Extract the (x, y) coordinate from the center of the cell holding the provided text.  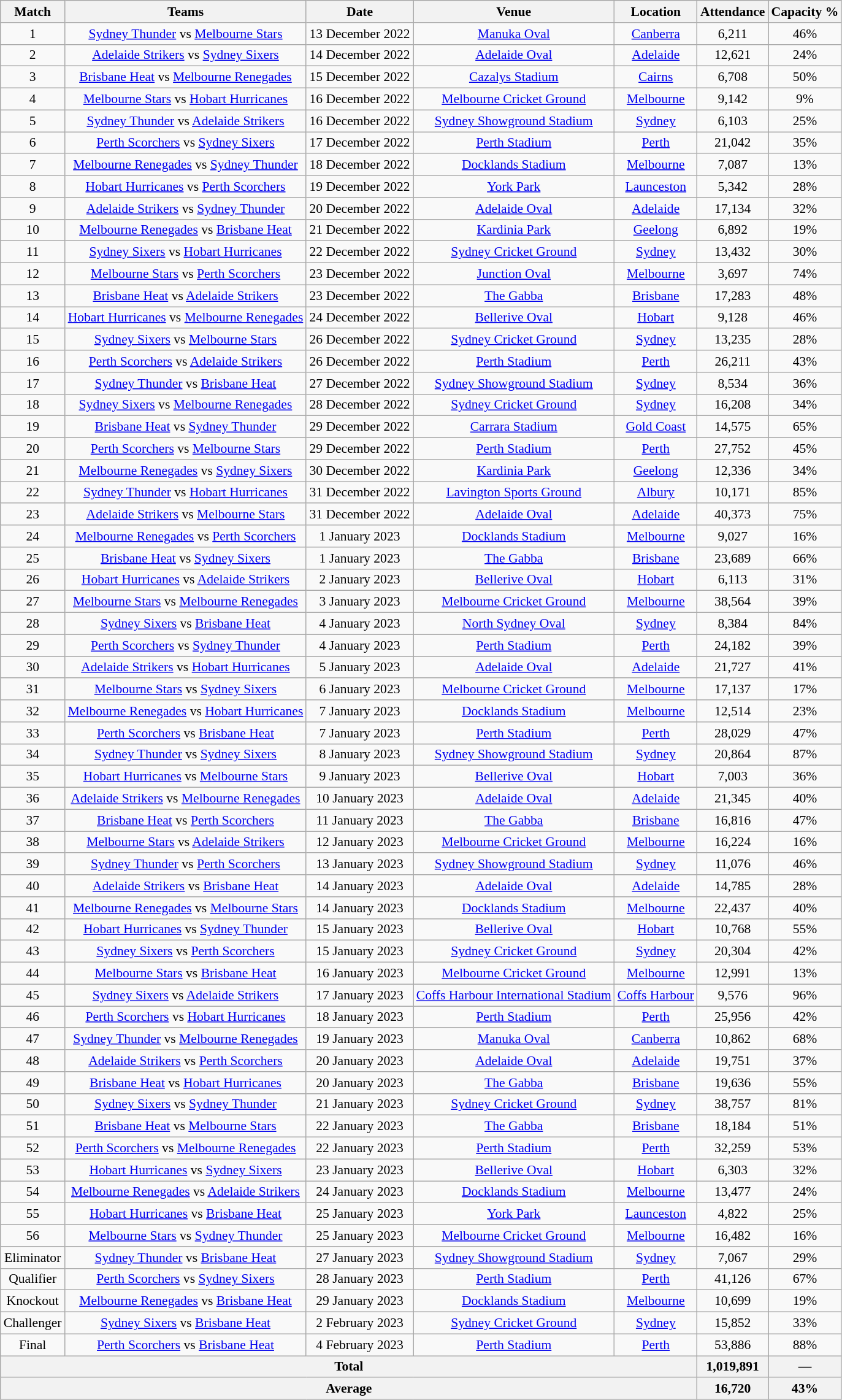
Adelaide Strikers vs Hobart Hurricanes (186, 667)
6,708 (733, 77)
2 February 2023 (359, 1323)
Coffs Harbour International Stadium (514, 995)
81% (805, 1104)
7,067 (733, 1258)
15,852 (733, 1323)
6 (33, 143)
37% (805, 1061)
39 (33, 864)
40 (33, 886)
Sydney Thunder vs Melbourne Renegades (186, 1039)
84% (805, 624)
Melbourne Renegades vs Hobart Hurricanes (186, 711)
30 December 2022 (359, 471)
10,768 (733, 929)
75% (805, 515)
68% (805, 1039)
Hobart Hurricanes vs Sydney Sixers (186, 1170)
5 January 2023 (359, 667)
37 (33, 820)
27 January 2023 (359, 1258)
3,697 (733, 274)
14,785 (733, 886)
11 (33, 252)
25 (33, 558)
10 January 2023 (359, 799)
9,128 (733, 318)
19 December 2022 (359, 187)
34 (33, 755)
Perth Scorchers vs Adelaide Strikers (186, 361)
Qualifier (33, 1279)
Brisbane Heat vs Melbourne Stars (186, 1126)
24,182 (733, 645)
20,304 (733, 952)
Albury (656, 493)
Melbourne Stars vs Adelaide Strikers (186, 842)
14,575 (733, 427)
— (805, 1367)
20,864 (733, 755)
Brisbane Heat vs Sydney Sixers (186, 558)
22,437 (733, 908)
Adelaide Strikers vs Sydney Thunder (186, 209)
28,029 (733, 733)
52 (33, 1148)
Sydney Sixers vs Adelaide Strikers (186, 995)
48 (33, 1061)
30% (805, 252)
74% (805, 274)
16,816 (733, 820)
9 (33, 209)
Sydney Thunder vs Melbourne Stars (186, 34)
28 December 2022 (359, 405)
55 (33, 1214)
Adelaide Strikers vs Perth Scorchers (186, 1061)
17,134 (733, 209)
9,576 (733, 995)
35 (33, 777)
20 (33, 449)
Sydney Thunder vs Perth Scorchers (186, 864)
65% (805, 427)
23,689 (733, 558)
Cazalys Stadium (514, 77)
54 (33, 1192)
31% (805, 580)
46 (33, 1017)
Melbourne Renegades vs Perth Scorchers (186, 536)
Sydney Sixers vs Perth Scorchers (186, 952)
24 January 2023 (359, 1192)
Sydney Thunder vs Sydney Sixers (186, 755)
50% (805, 77)
20 December 2022 (359, 209)
6 January 2023 (359, 690)
17% (805, 690)
4 February 2023 (359, 1345)
21,042 (733, 143)
53,886 (733, 1345)
12 January 2023 (359, 842)
Melbourne Stars vs Melbourne Renegades (186, 602)
Lavington Sports Ground (514, 493)
7,003 (733, 777)
12 (33, 274)
8 (33, 187)
8,534 (733, 383)
Venue (514, 12)
19 January 2023 (359, 1039)
Melbourne Stars vs Brisbane Heat (186, 974)
3 January 2023 (359, 602)
18 January 2023 (359, 1017)
Challenger (33, 1323)
Attendance (733, 12)
6,303 (733, 1170)
Cairns (656, 77)
12,336 (733, 471)
8,384 (733, 624)
17,137 (733, 690)
6,113 (733, 580)
23 (33, 515)
18,184 (733, 1126)
51 (33, 1126)
6,103 (733, 121)
36 (33, 799)
21 January 2023 (359, 1104)
31 (33, 690)
22 (33, 493)
28 January 2023 (359, 1279)
13,432 (733, 252)
29% (805, 1258)
10,171 (733, 493)
Total (349, 1367)
Sydney Thunder vs Adelaide Strikers (186, 121)
24 (33, 536)
Melbourne Stars vs Sydney Sixers (186, 690)
87% (805, 755)
16,482 (733, 1236)
19,636 (733, 1083)
5 (33, 121)
24 December 2022 (359, 318)
30 (33, 667)
Average (349, 1389)
Hobart Hurricanes vs Adelaide Strikers (186, 580)
Sydney Sixers vs Hobart Hurricanes (186, 252)
17 January 2023 (359, 995)
Perth Scorchers vs Melbourne Renegades (186, 1148)
19,751 (733, 1061)
Brisbane Heat vs Perth Scorchers (186, 820)
7,087 (733, 165)
Perth Scorchers vs Hobart Hurricanes (186, 1017)
Teams (186, 12)
15 (33, 340)
66% (805, 558)
Perth Scorchers vs Melbourne Stars (186, 449)
49 (33, 1083)
11,076 (733, 864)
Knockout (33, 1301)
Perth Scorchers vs Sydney Thunder (186, 645)
10 (33, 230)
41% (805, 667)
10,862 (733, 1039)
27 December 2022 (359, 383)
9,142 (733, 99)
21 (33, 471)
33 (33, 733)
Hobart Hurricanes vs Melbourne Renegades (186, 318)
21,345 (733, 799)
28 (33, 624)
41,126 (733, 1279)
6,211 (733, 34)
Brisbane Heat vs Adelaide Strikers (186, 296)
14 (33, 318)
18 December 2022 (359, 165)
45% (805, 449)
38 (33, 842)
16,208 (733, 405)
26,211 (733, 361)
48% (805, 296)
11 January 2023 (359, 820)
Final (33, 1345)
Melbourne Renegades vs Sydney Sixers (186, 471)
12,514 (733, 711)
Date (359, 12)
7 (33, 165)
Sydney Sixers vs Melbourne Stars (186, 340)
Hobart Hurricanes vs Brisbane Heat (186, 1214)
Hobart Hurricanes vs Sydney Thunder (186, 929)
43 (33, 952)
38,564 (733, 602)
2 January 2023 (359, 580)
44 (33, 974)
26 (33, 580)
25,956 (733, 1017)
33% (805, 1323)
Adelaide Strikers vs Brisbane Heat (186, 886)
23% (805, 711)
3 (33, 77)
12,621 (733, 55)
Match (33, 12)
Location (656, 12)
Sydney Thunder vs Hobart Hurricanes (186, 493)
Brisbane Heat vs Melbourne Renegades (186, 77)
9 January 2023 (359, 777)
Brisbane Heat vs Sydney Thunder (186, 427)
Melbourne Renegades vs Sydney Thunder (186, 165)
9,027 (733, 536)
12,991 (733, 974)
21 December 2022 (359, 230)
47 (33, 1039)
16 January 2023 (359, 974)
Capacity % (805, 12)
Melbourne Renegades vs Adelaide Strikers (186, 1192)
Carrara Stadium (514, 427)
Melbourne Stars vs Sydney Thunder (186, 1236)
Melbourne Stars vs Perth Scorchers (186, 274)
19 (33, 427)
67% (805, 1279)
Melbourne Stars vs Hobart Hurricanes (186, 99)
Coffs Harbour (656, 995)
Adelaide Strikers vs Melbourne Renegades (186, 799)
4 (33, 99)
9% (805, 99)
13 January 2023 (359, 864)
29 (33, 645)
Adelaide Strikers vs Sydney Sixers (186, 55)
22 December 2022 (359, 252)
96% (805, 995)
13,477 (733, 1192)
45 (33, 995)
Melbourne Renegades vs Melbourne Stars (186, 908)
42 (33, 929)
13,235 (733, 340)
Brisbane Heat vs Hobart Hurricanes (186, 1083)
17,283 (733, 296)
27,752 (733, 449)
Junction Oval (514, 274)
17 December 2022 (359, 143)
5,342 (733, 187)
32,259 (733, 1148)
4,822 (733, 1214)
23 January 2023 (359, 1170)
16 (33, 361)
50 (33, 1104)
40,373 (733, 515)
15 December 2022 (359, 77)
21,727 (733, 667)
2 (33, 55)
6,892 (733, 230)
Sydney Sixers vs Sydney Thunder (186, 1104)
16,720 (733, 1389)
85% (805, 493)
Hobart Hurricanes vs Melbourne Stars (186, 777)
53% (805, 1148)
Sydney Sixers vs Melbourne Renegades (186, 405)
18 (33, 405)
16,224 (733, 842)
53 (33, 1170)
8 January 2023 (359, 755)
13 (33, 296)
56 (33, 1236)
41 (33, 908)
29 January 2023 (359, 1301)
17 (33, 383)
North Sydney Oval (514, 624)
27 (33, 602)
1 (33, 34)
88% (805, 1345)
51% (805, 1126)
14 December 2022 (359, 55)
Eliminator (33, 1258)
10,699 (733, 1301)
35% (805, 143)
38,757 (733, 1104)
13 December 2022 (359, 34)
Hobart Hurricanes vs Perth Scorchers (186, 187)
Gold Coast (656, 427)
1,019,891 (733, 1367)
Adelaide Strikers vs Melbourne Stars (186, 515)
32 (33, 711)
